Detect which cell encompasses the target text, then output its (X, Y) center coordinate. 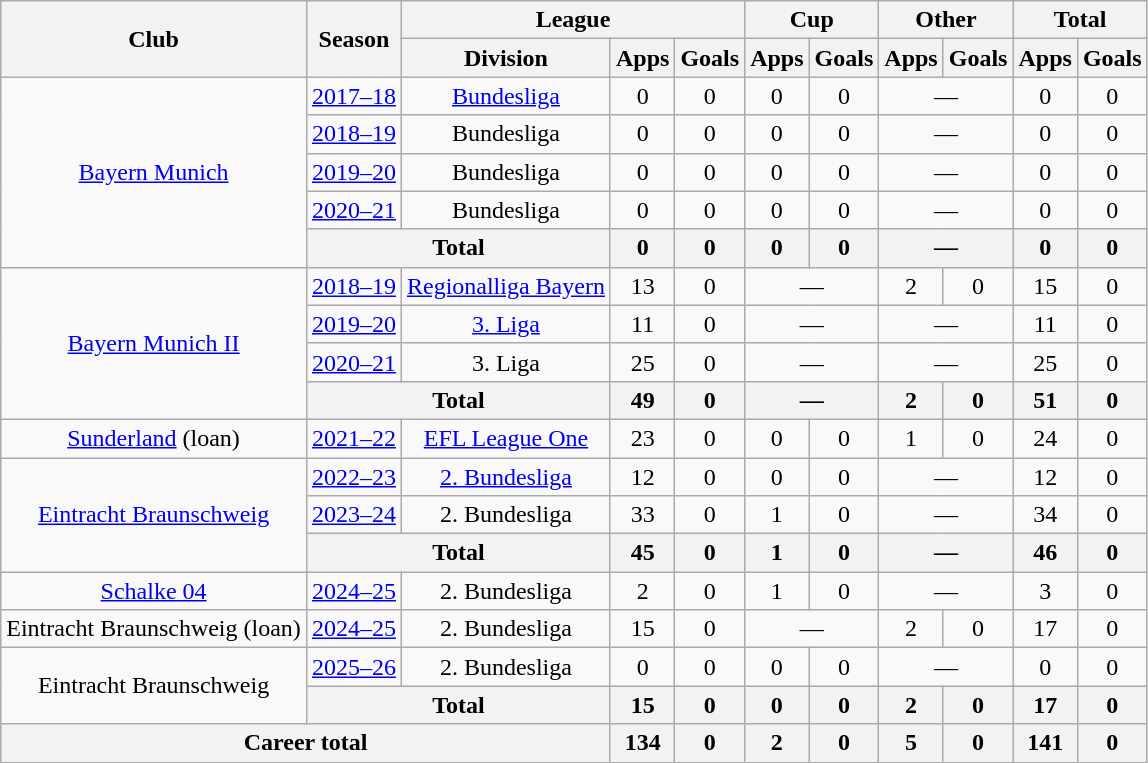
Eintracht Braunschweig (loan) (154, 629)
134 (642, 743)
Season (354, 39)
EFL League One (506, 438)
Bayern Munich (154, 172)
Schalke 04 (154, 591)
13 (642, 286)
Club (154, 39)
3 (1045, 591)
2021–22 (354, 438)
141 (1045, 743)
Division (506, 58)
2017–18 (354, 96)
League (572, 20)
51 (1045, 400)
Sunderland (loan) (154, 438)
24 (1045, 438)
Other (946, 20)
33 (642, 515)
2025–26 (354, 667)
Cup (812, 20)
23 (642, 438)
5 (911, 743)
34 (1045, 515)
Bayern Munich II (154, 343)
Regionalliga Bayern (506, 286)
2022–23 (354, 477)
45 (642, 553)
2023–24 (354, 515)
46 (1045, 553)
Career total (306, 743)
49 (642, 400)
